Return the (X, Y) coordinate for the center point of the cell that contains the specified text.  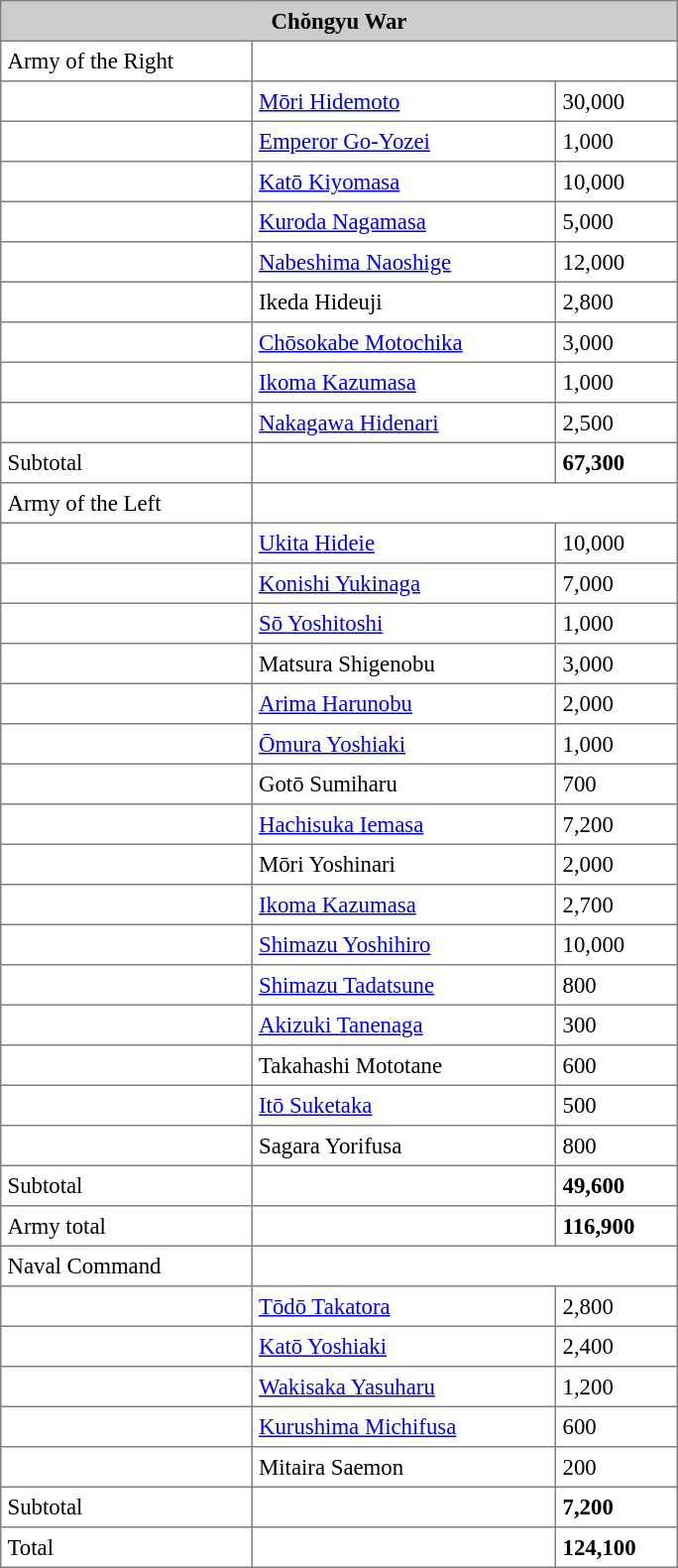
Takahashi Mototane (404, 1065)
Naval Command (127, 1266)
Sō Yoshitoshi (404, 623)
Kurushima Michifusa (404, 1426)
124,100 (617, 1547)
Mōri Hidemoto (404, 101)
Ōmura Yoshiaki (404, 744)
Ikeda Hideuji (404, 302)
Katō Yoshiaki (404, 1346)
Sagara Yorifusa (404, 1146)
Shimazu Yoshihiro (404, 944)
Hachisuka Iemasa (404, 824)
116,900 (617, 1226)
Katō Kiyomasa (404, 181)
Akizuki Tanenaga (404, 1025)
Mitaira Saemon (404, 1467)
300 (617, 1025)
5,000 (617, 221)
7,000 (617, 583)
2,500 (617, 422)
2,700 (617, 905)
500 (617, 1105)
Gotō Sumiharu (404, 784)
700 (617, 784)
Itō Suketaka (404, 1105)
Chŏngyu War (339, 21)
12,000 (617, 262)
1,200 (617, 1387)
Kuroda Nagamasa (404, 221)
200 (617, 1467)
2,400 (617, 1346)
Army of the Left (127, 503)
Tōdō Takatora (404, 1306)
Army total (127, 1226)
Matsura Shigenobu (404, 663)
Nakagawa Hidenari (404, 422)
Mōri Yoshinari (404, 864)
Emperor Go-Yozei (404, 141)
Chōsokabe Motochika (404, 342)
30,000 (617, 101)
Ukita Hideie (404, 543)
Army of the Right (127, 60)
Konishi Yukinaga (404, 583)
67,300 (617, 462)
Shimazu Tadatsune (404, 985)
Arima Harunobu (404, 703)
Wakisaka Yasuharu (404, 1387)
Nabeshima Naoshige (404, 262)
49,600 (617, 1185)
Total (127, 1547)
